Determine the (X, Y) coordinate at the center of the cell enclosing the given text.  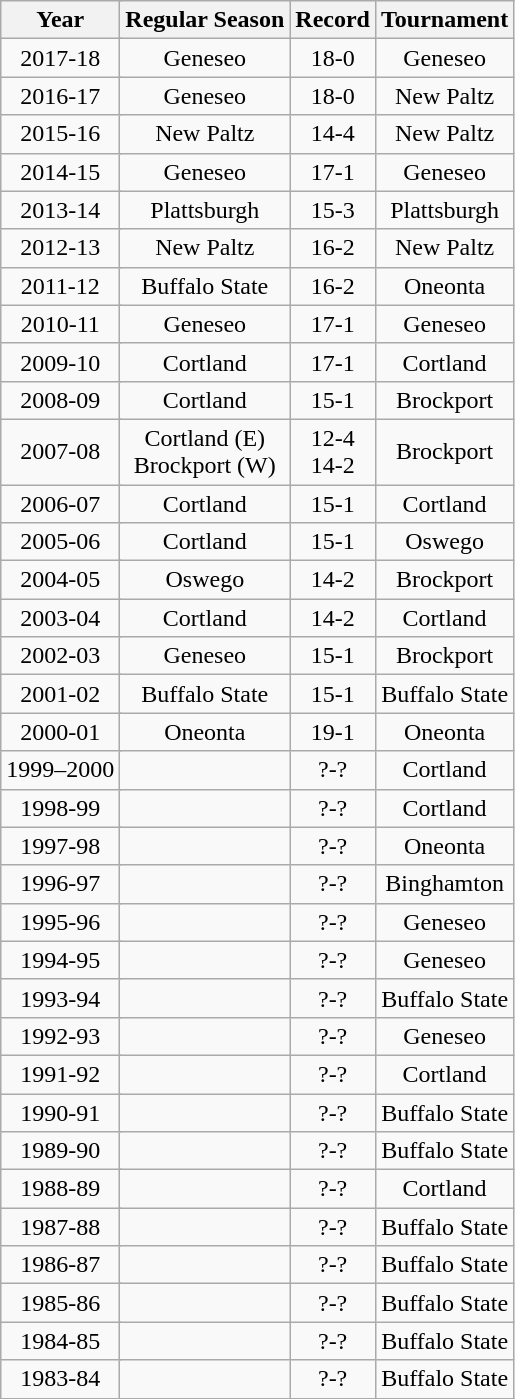
2010-11 (60, 324)
2003-04 (60, 618)
19-1 (333, 732)
2016-17 (60, 96)
2000-01 (60, 732)
1994-95 (60, 960)
1985-86 (60, 1303)
2004-05 (60, 580)
Binghamton (444, 884)
1983-84 (60, 1379)
1999–2000 (60, 770)
2013-14 (60, 210)
1997-98 (60, 846)
2015-16 (60, 134)
2012-13 (60, 248)
1996-97 (60, 884)
2017-18 (60, 58)
2008-09 (60, 400)
2006-07 (60, 503)
1988-89 (60, 1189)
Regular Season (205, 20)
1993-94 (60, 998)
1995-96 (60, 922)
1991-92 (60, 1074)
2009-10 (60, 362)
1984-85 (60, 1341)
1986-87 (60, 1265)
2007-08 (60, 452)
2011-12 (60, 286)
2001-02 (60, 694)
1998-99 (60, 808)
1989-90 (60, 1151)
14-4 (333, 134)
2002-03 (60, 656)
Record (333, 20)
Tournament (444, 20)
2014-15 (60, 172)
Cortland (E)Brockport (W) (205, 452)
15-3 (333, 210)
1992-93 (60, 1036)
12-414-2 (333, 452)
1990-91 (60, 1113)
2005-06 (60, 542)
1987-88 (60, 1227)
Year (60, 20)
